Return (x, y) of the center of cell containing provided text 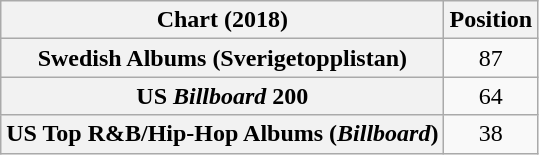
64 (491, 96)
Position (491, 20)
US Billboard 200 (222, 96)
38 (491, 134)
87 (491, 58)
US Top R&B/Hip-Hop Albums (Billboard) (222, 134)
Chart (2018) (222, 20)
Swedish Albums (Sverigetopplistan) (222, 58)
